Return the [x, y] coordinate for the center point of the cell that contains the specified text.  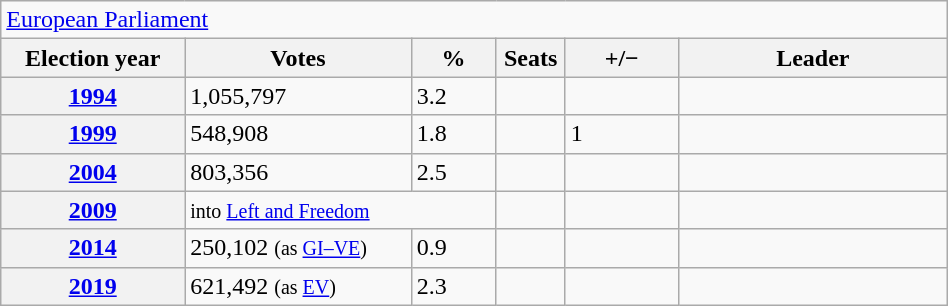
Election year [93, 58]
+/− [622, 58]
548,908 [298, 134]
2019 [93, 286]
into Left and Freedom [340, 210]
2009 [93, 210]
Seats [530, 58]
1.8 [454, 134]
0.9 [454, 248]
803,356 [298, 172]
2.5 [454, 172]
1994 [93, 96]
European Parliament [474, 20]
3.2 [454, 96]
1 [622, 134]
621,492 (as EV) [298, 286]
250,102 (as GI–VE) [298, 248]
Votes [298, 58]
% [454, 58]
2014 [93, 248]
2.3 [454, 286]
2004 [93, 172]
1999 [93, 134]
Leader [812, 58]
1,055,797 [298, 96]
